Detect which cell encompasses the target text, then output its (x, y) center coordinate. 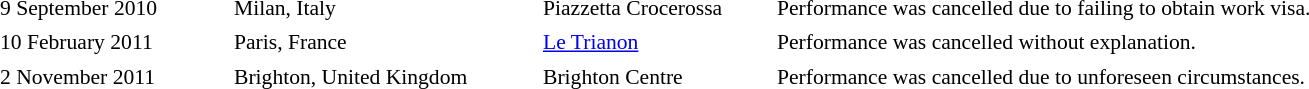
Paris, France (384, 42)
Le Trianon (656, 42)
